Find where the given text appears and provide that cell's center as [X, Y] coordinate. 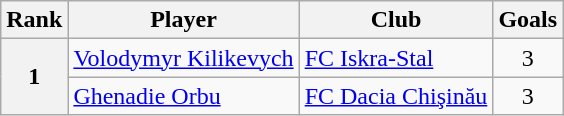
FC Dacia Chişinău [396, 96]
Player [184, 20]
FC Iskra-Stal [396, 58]
Volodymyr Kilikevych [184, 58]
Goals [528, 20]
1 [34, 77]
Ghenadie Orbu [184, 96]
Club [396, 20]
Rank [34, 20]
